Search for the cell housing the specified text and yield its [x, y] center coordinate. 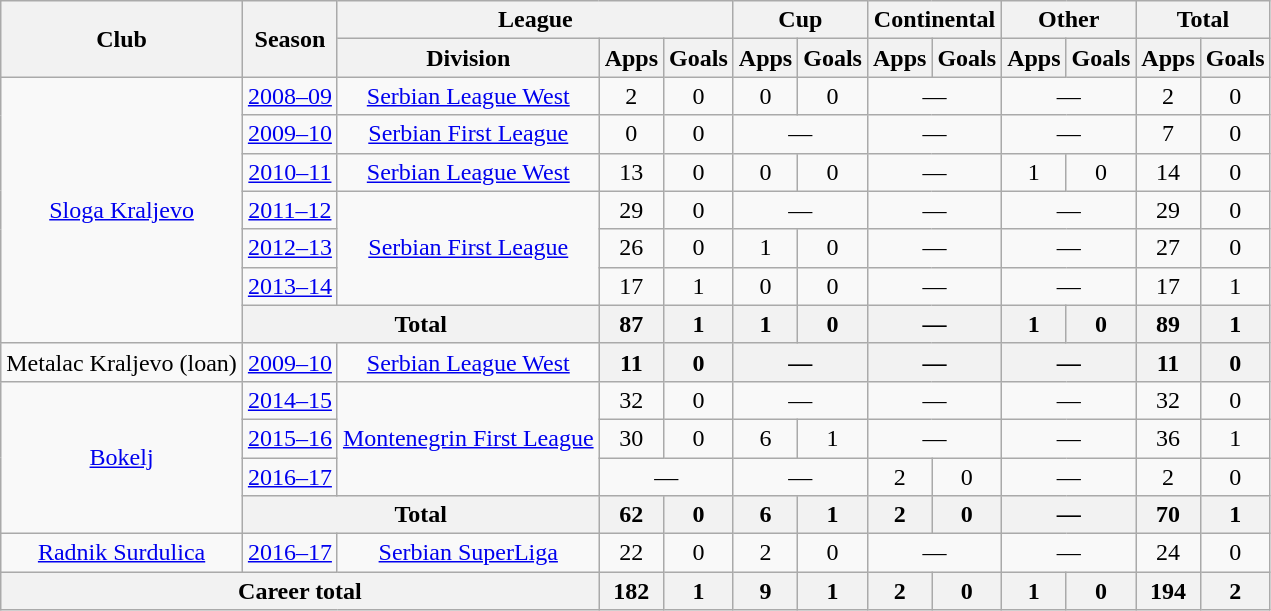
36 [1168, 438]
Sloga Kraljevo [122, 210]
2011–12 [290, 210]
2013–14 [290, 286]
2010–11 [290, 172]
Bokelj [122, 457]
Radnik Surdulica [122, 553]
22 [631, 553]
7 [1168, 134]
62 [631, 515]
24 [1168, 553]
2015–16 [290, 438]
Career total [300, 591]
Club [122, 39]
Other [1069, 20]
30 [631, 438]
Metalac Kraljevo (loan) [122, 362]
26 [631, 248]
13 [631, 172]
2014–15 [290, 400]
27 [1168, 248]
70 [1168, 515]
9 [765, 591]
League [535, 20]
Cup [800, 20]
Continental [934, 20]
14 [1168, 172]
87 [631, 324]
Serbian SuperLiga [468, 553]
Division [468, 58]
194 [1168, 591]
89 [1168, 324]
Season [290, 39]
182 [631, 591]
Montenegrin First League [468, 438]
2008–09 [290, 96]
2012–13 [290, 248]
